Scan for the cell matching the given text and deliver its [x, y] coordinate at center. 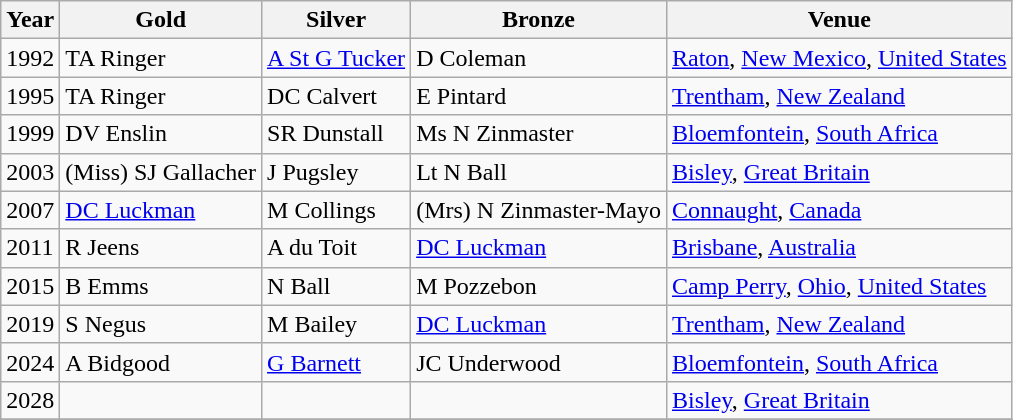
J Pugsley [336, 172]
DC Calvert [336, 96]
2028 [30, 400]
2003 [30, 172]
Venue [839, 20]
M Collings [336, 210]
Silver [336, 20]
R Jeens [161, 248]
D Coleman [539, 58]
Lt N Ball [539, 172]
M Pozzebon [539, 286]
M Bailey [336, 324]
B Emms [161, 286]
Connaught, Canada [839, 210]
E Pintard [539, 96]
DV Enslin [161, 134]
Gold [161, 20]
Bronze [539, 20]
A du Toit [336, 248]
2019 [30, 324]
2015 [30, 286]
(Mrs) N Zinmaster-Mayo [539, 210]
2024 [30, 362]
A Bidgood [161, 362]
SR Dunstall [336, 134]
1995 [30, 96]
1992 [30, 58]
G Barnett [336, 362]
N Ball [336, 286]
Year [30, 20]
2007 [30, 210]
Ms N Zinmaster [539, 134]
2011 [30, 248]
Raton, New Mexico, United States [839, 58]
A St G Tucker [336, 58]
JC Underwood [539, 362]
1999 [30, 134]
Brisbane, Australia [839, 248]
Camp Perry, Ohio, United States [839, 286]
(Miss) SJ Gallacher [161, 172]
S Negus [161, 324]
